Determine the (x, y) coordinate at the center of the cell enclosing the given text.  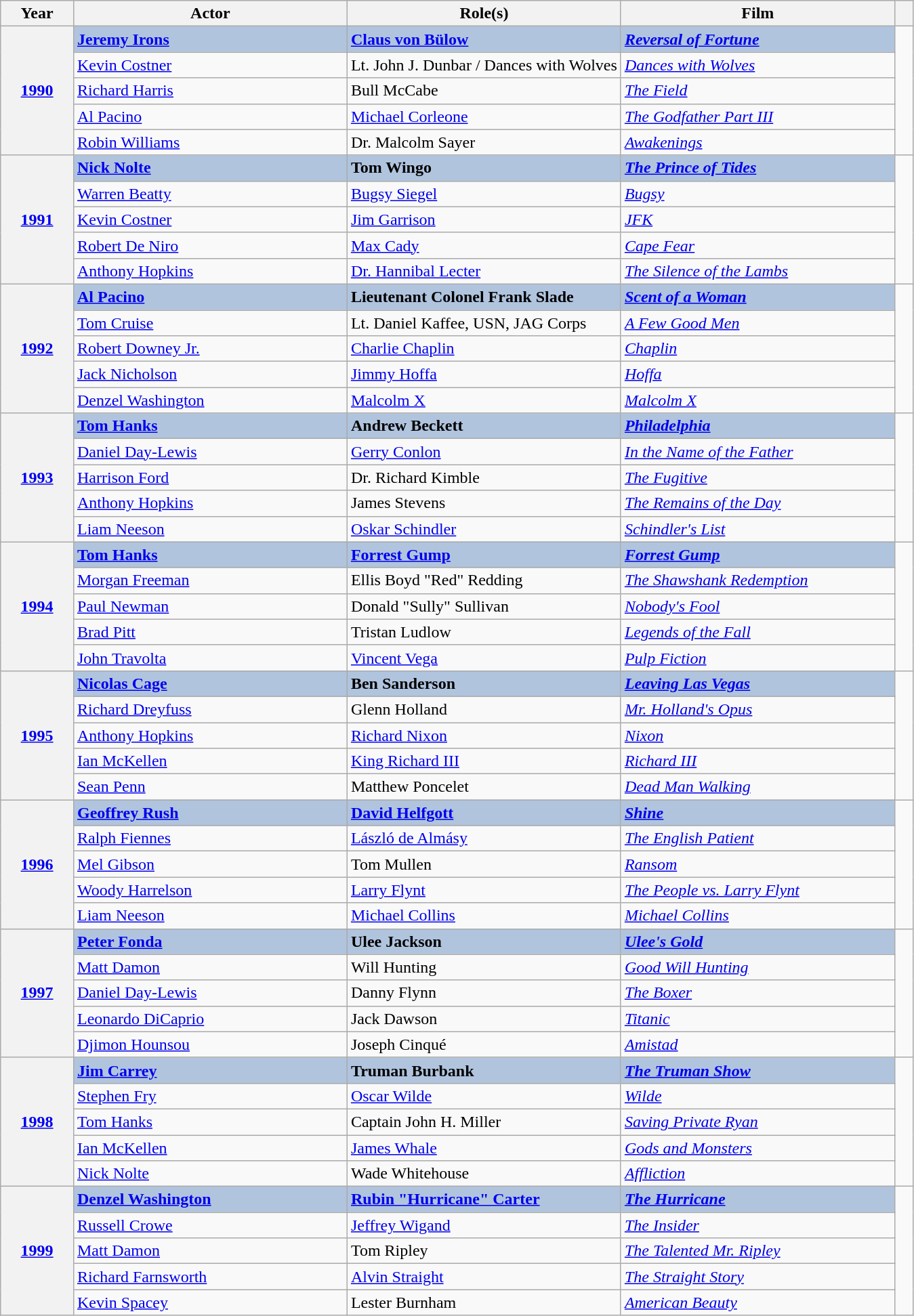
1992 (37, 348)
Dr. Malcolm Sayer (484, 142)
Schindler's List (757, 529)
The Godfather Part III (757, 116)
Richard Harris (210, 91)
Harrison Ford (210, 477)
Lester Burnham (484, 1302)
Michael Corleone (484, 116)
Matthew Poncelet (484, 787)
Pulp Fiction (757, 658)
James Whale (484, 1148)
1995 (37, 735)
Actor (210, 14)
Jack Dawson (484, 1019)
Vincent Vega (484, 658)
Robin Williams (210, 142)
Chaplin (757, 349)
In the Name of the Father (757, 452)
Djimon Hounsou (210, 1044)
Dead Man Walking (757, 787)
The Remains of the Day (757, 503)
1994 (37, 606)
Stephen Fry (210, 1096)
Woody Harrelson (210, 890)
Wade Whitehouse (484, 1174)
Warren Beatty (210, 194)
Scent of a Woman (757, 297)
Donald "Sully" Sullivan (484, 606)
A Few Good Men (757, 323)
Kevin Spacey (210, 1302)
1990 (37, 91)
Will Hunting (484, 967)
The Boxer (757, 993)
Dr. Hannibal Lecter (484, 271)
Mel Gibson (210, 864)
Jim Carrey (210, 1070)
Andrew Beckett (484, 426)
Jimmy Hoffa (484, 375)
Morgan Freeman (210, 580)
The Straight Story (757, 1277)
Gerry Conlon (484, 452)
Leaving Las Vegas (757, 683)
Tristan Ludlow (484, 632)
Richard Nixon (484, 735)
1997 (37, 993)
Affliction (757, 1174)
Robert Downey Jr. (210, 349)
Titanic (757, 1019)
The Fugitive (757, 477)
Role(s) (484, 14)
Max Cady (484, 245)
James Stevens (484, 503)
Jim Garrison (484, 219)
Good Will Hunting (757, 967)
Peter Fonda (210, 941)
Awakenings (757, 142)
Truman Burbank (484, 1070)
Rubin "Hurricane" Carter (484, 1200)
Russell Crowe (210, 1225)
The People vs. Larry Flynt (757, 890)
Bugsy Siegel (484, 194)
Ben Sanderson (484, 683)
1996 (37, 864)
Larry Flynt (484, 890)
Tom Cruise (210, 323)
Captain John H. Miller (484, 1122)
Mr. Holland's Opus (757, 709)
Gods and Monsters (757, 1148)
Richard Dreyfuss (210, 709)
The Silence of the Lambs (757, 271)
Geoffrey Rush (210, 813)
The Insider (757, 1225)
Sean Penn (210, 787)
Bull McCabe (484, 91)
Ulee Jackson (484, 941)
Hoffa (757, 375)
Alvin Straight (484, 1277)
Tom Mullen (484, 864)
Claus von Bülow (484, 39)
Tom Ripley (484, 1251)
Ulee's Gold (757, 941)
Dr. Richard Kimble (484, 477)
Brad Pitt (210, 632)
Nicolas Cage (210, 683)
Ellis Boyd "Red" Redding (484, 580)
American Beauty (757, 1302)
The Talented Mr. Ripley (757, 1251)
Ransom (757, 864)
1999 (37, 1251)
Saving Private Ryan (757, 1122)
Reversal of Fortune (757, 39)
Cape Fear (757, 245)
Year (37, 14)
The Shawshank Redemption (757, 580)
JFK (757, 219)
The Truman Show (757, 1070)
King Richard III (484, 761)
Jack Nicholson (210, 375)
The Field (757, 91)
Charlie Chaplin (484, 349)
Paul Newman (210, 606)
The Hurricane (757, 1200)
Oscar Wilde (484, 1096)
Jeremy Irons (210, 39)
The Prince of Tides (757, 168)
Tom Wingo (484, 168)
Nixon (757, 735)
1998 (37, 1122)
Dances with Wolves (757, 65)
Richard III (757, 761)
Leonardo DiCaprio (210, 1019)
Shine (757, 813)
Film (757, 14)
Richard Farnsworth (210, 1277)
John Travolta (210, 658)
Lieutenant Colonel Frank Slade (484, 297)
Legends of the Fall (757, 632)
Glenn Holland (484, 709)
Lt. John J. Dunbar / Dances with Wolves (484, 65)
Lt. Daniel Kaffee, USN, JAG Corps (484, 323)
1991 (37, 219)
Bugsy (757, 194)
Jeffrey Wigand (484, 1225)
Wilde (757, 1096)
David Helfgott (484, 813)
Joseph Cinqué (484, 1044)
Ralph Fiennes (210, 839)
1993 (37, 477)
Robert De Niro (210, 245)
László de Almásy (484, 839)
Amistad (757, 1044)
Danny Flynn (484, 993)
Oskar Schindler (484, 529)
Nobody's Fool (757, 606)
The English Patient (757, 839)
Philadelphia (757, 426)
